Search for the cell housing the specified text and yield its [X, Y] center coordinate. 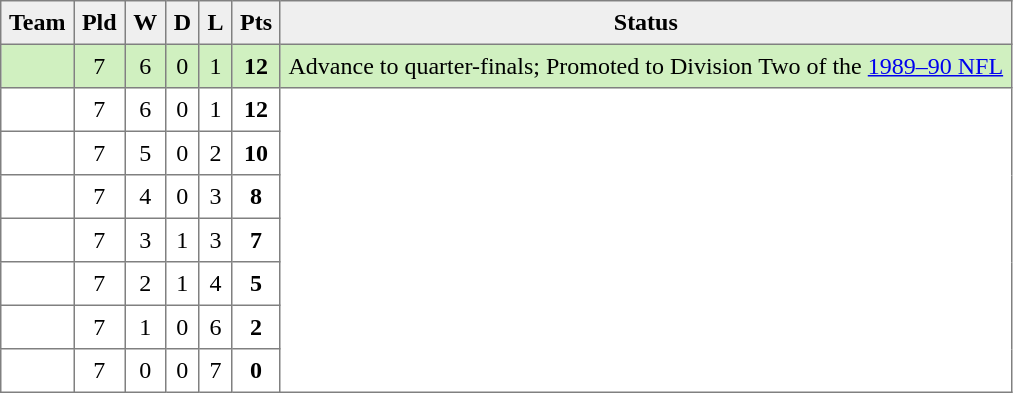
D [182, 23]
Pts [256, 23]
Pld [100, 23]
W [145, 23]
10 [256, 153]
8 [256, 197]
Team [38, 23]
Advance to quarter-finals; Promoted to Division Two of the 1989–90 NFL [646, 66]
L [216, 23]
Status [646, 23]
